Return the (X, Y) coordinate for the center point of the cell that contains the specified text.  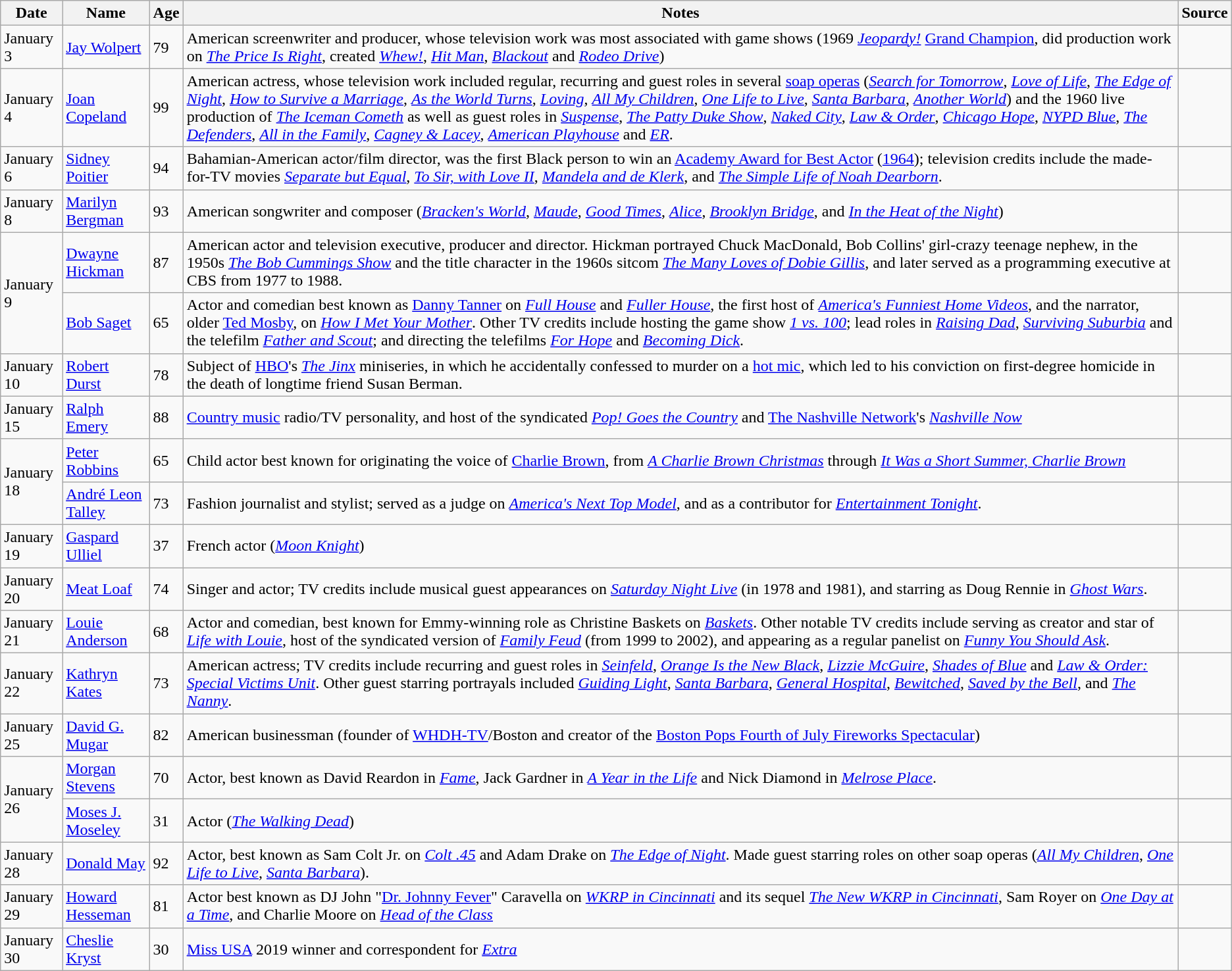
January 30 (32, 949)
37 (166, 546)
André Leon Talley (106, 503)
Notes (680, 13)
Louie Anderson (106, 632)
January 10 (32, 375)
January 21 (32, 632)
January 19 (32, 546)
74 (166, 588)
Howard Hesseman (106, 907)
Country music radio/TV personality, and host of the syndicated Pop! Goes the Country and The Nashville Network's Nashville Now (680, 417)
94 (166, 168)
92 (166, 863)
31 (166, 821)
Joan Copeland (106, 108)
American songwriter and composer (Bracken's World, Maude, Good Times, Alice, Brooklyn Bridge, and In the Heat of the Night) (680, 211)
Robert Durst (106, 375)
Miss USA 2019 winner and correspondent for Extra (680, 949)
70 (166, 778)
Marilyn Bergman (106, 211)
January 28 (32, 863)
American businessman (founder of WHDH-TV/Boston and creator of the Boston Pops Fourth of July Fireworks Spectacular) (680, 735)
Jay Wolpert (106, 47)
68 (166, 632)
January 20 (32, 588)
January 18 (32, 482)
Moses J. Moseley (106, 821)
Gaspard Ulliel (106, 546)
January 6 (32, 168)
Date (32, 13)
Meat Loaf (106, 588)
January 26 (32, 799)
Morgan Stevens (106, 778)
January 4 (32, 108)
87 (166, 262)
Dwayne Hickman (106, 262)
January 29 (32, 907)
78 (166, 375)
Peter Robbins (106, 461)
Kathryn Kates (106, 684)
January 15 (32, 417)
Actor (The Walking Dead) (680, 821)
January 3 (32, 47)
Ralph Emery (106, 417)
93 (166, 211)
Actor, best known as David Reardon in Fame, Jack Gardner in A Year in the Life and Nick Diamond in Melrose Place. (680, 778)
79 (166, 47)
David G. Mugar (106, 735)
January 9 (32, 293)
81 (166, 907)
Bob Saget (106, 323)
Age (166, 13)
French actor (Moon Knight) (680, 546)
Sidney Poitier (106, 168)
January 25 (32, 735)
Cheslie Kryst (106, 949)
88 (166, 417)
Singer and actor; TV credits include musical guest appearances on Saturday Night Live (in 1978 and 1981), and starring as Doug Rennie in Ghost Wars. (680, 588)
Child actor best known for originating the voice of Charlie Brown, from A Charlie Brown Christmas through It Was a Short Summer, Charlie Brown (680, 461)
82 (166, 735)
January 8 (32, 211)
Donald May (106, 863)
Name (106, 13)
Source (1204, 13)
30 (166, 949)
Fashion journalist and stylist; served as a judge on America's Next Top Model, and as a contributor for Entertainment Tonight. (680, 503)
January 22 (32, 684)
99 (166, 108)
